Capture the cell that displays the provided text and extract its (X, Y) central coordinate. 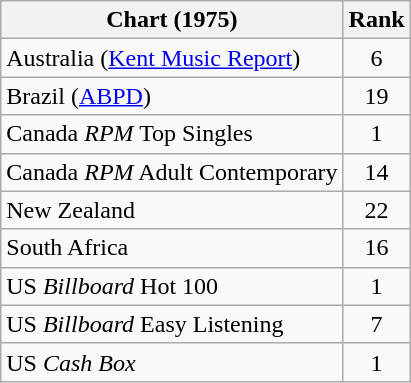
Rank (376, 20)
US Billboard Easy Listening (172, 324)
Chart (1975) (172, 20)
Australia (Kent Music Report) (172, 58)
US Billboard Hot 100 (172, 286)
7 (376, 324)
Brazil (ABPD) (172, 96)
Canada RPM Adult Contemporary (172, 172)
New Zealand (172, 210)
16 (376, 248)
US Cash Box (172, 362)
Canada RPM Top Singles (172, 134)
19 (376, 96)
14 (376, 172)
6 (376, 58)
South Africa (172, 248)
22 (376, 210)
